Scan for the cell matching the given text and deliver its [x, y] coordinate at center. 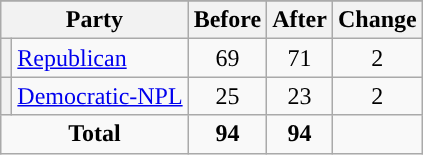
Republican [100, 58]
71 [300, 58]
23 [300, 96]
Before [228, 20]
25 [228, 96]
Total [94, 134]
After [300, 20]
Party [94, 20]
69 [228, 58]
Change [377, 20]
Democratic-NPL [100, 96]
